Find where the given text appears and provide that cell's center as [x, y] coordinate. 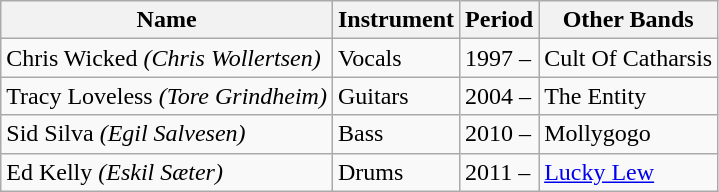
Cult Of Catharsis [628, 58]
1997 – [500, 58]
Period [500, 20]
Vocals [396, 58]
2004 – [500, 96]
Instrument [396, 20]
Sid Silva (Egil Salvesen) [167, 134]
Tracy Loveless (Tore Grindheim) [167, 96]
Bass [396, 134]
Lucky Lew [628, 172]
Drums [396, 172]
Chris Wicked (Chris Wollertsen) [167, 58]
The Entity [628, 96]
Name [167, 20]
2010 – [500, 134]
2011 – [500, 172]
Ed Kelly (Eskil Sæter) [167, 172]
Mollygogo [628, 134]
Guitars [396, 96]
Other Bands [628, 20]
